Capture the cell that displays the provided text and extract its [x, y] central coordinate. 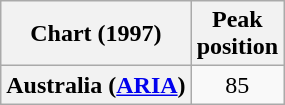
Chart (1997) [96, 34]
Australia (ARIA) [96, 85]
85 [237, 85]
Peakposition [237, 34]
